Detect which cell encompasses the target text, then output its (X, Y) center coordinate. 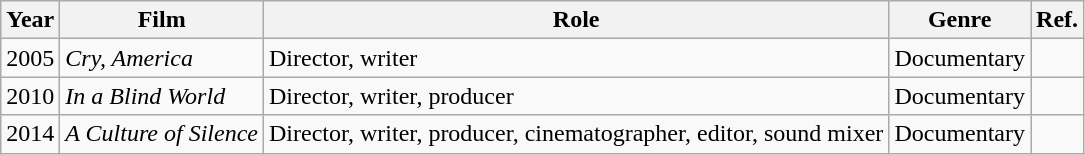
Ref. (1058, 20)
Genre (960, 20)
Film (162, 20)
Director, writer (576, 58)
Cry, America (162, 58)
2010 (30, 96)
Role (576, 20)
In a Blind World (162, 96)
A Culture of Silence (162, 134)
Year (30, 20)
Director, writer, producer, cinematographer, editor, sound mixer (576, 134)
2005 (30, 58)
2014 (30, 134)
Director, writer, producer (576, 96)
